Output the (x, y) coordinate of the center of the cell containing the given text.  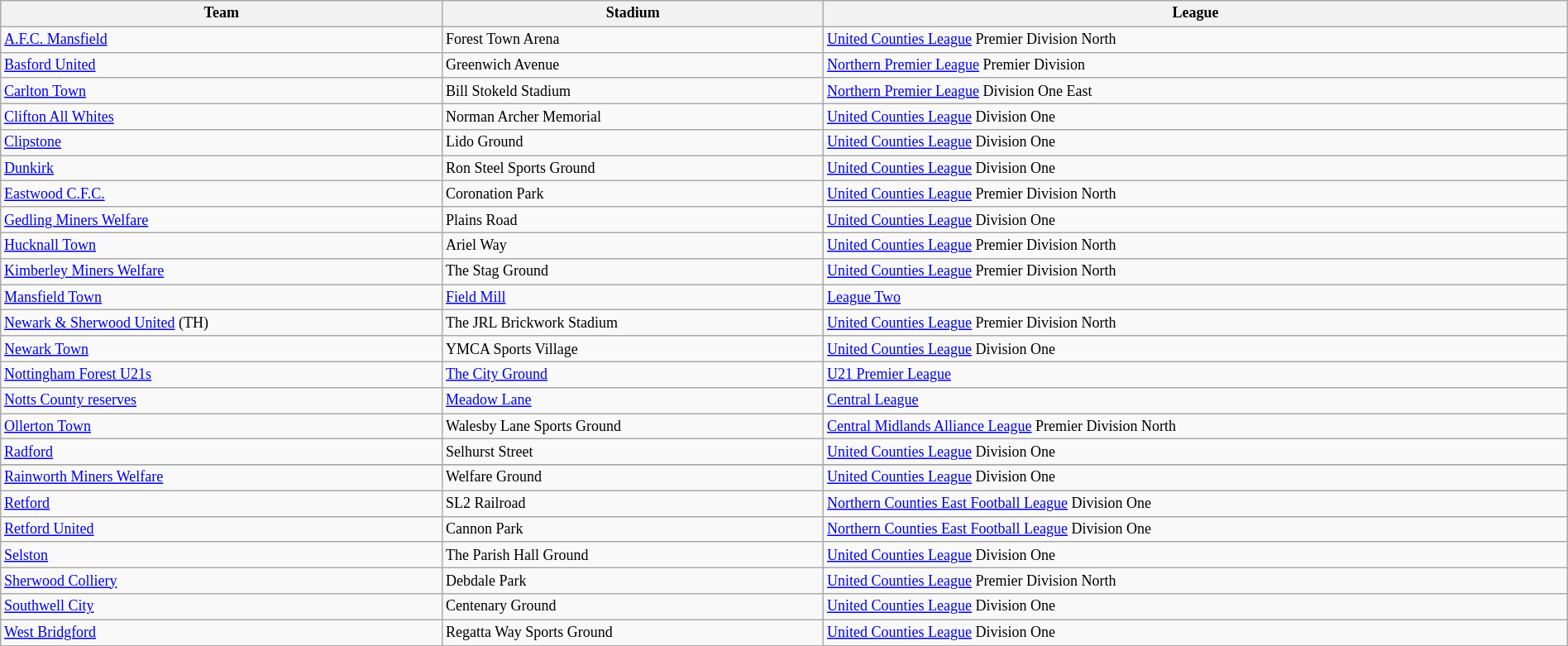
Mansfield Town (222, 298)
Debdale Park (633, 581)
Cannon Park (633, 529)
Basford United (222, 65)
Newark Town (222, 349)
Eastwood C.F.C. (222, 194)
YMCA Sports Village (633, 349)
The JRL Brickwork Stadium (633, 323)
Nottingham Forest U21s (222, 374)
Sherwood Colliery (222, 581)
Central League (1196, 400)
Southwell City (222, 607)
SL2 Railroad (633, 503)
Northern Premier League Premier Division (1196, 65)
Walesby Lane Sports Ground (633, 427)
The City Ground (633, 374)
Clifton All Whites (222, 116)
Retford (222, 503)
Stadium (633, 13)
Clipstone (222, 142)
The Parish Hall Ground (633, 554)
Dunkirk (222, 169)
Ollerton Town (222, 427)
Coronation Park (633, 194)
League (1196, 13)
Selston (222, 554)
Plains Road (633, 220)
Lido Ground (633, 142)
Ariel Way (633, 245)
Radford (222, 452)
Team (222, 13)
Greenwich Avenue (633, 65)
The Stag Ground (633, 271)
Notts County reserves (222, 400)
League Two (1196, 298)
Gedling Miners Welfare (222, 220)
A.F.C. Mansfield (222, 40)
Bill Stokeld Stadium (633, 91)
Ron Steel Sports Ground (633, 169)
Newark & Sherwood United (TH) (222, 323)
Rainworth Miners Welfare (222, 478)
Retford United (222, 529)
Kimberley Miners Welfare (222, 271)
Central Midlands Alliance League Premier Division North (1196, 427)
West Bridgford (222, 632)
Hucknall Town (222, 245)
Selhurst Street (633, 452)
Welfare Ground (633, 478)
Carlton Town (222, 91)
Field Mill (633, 298)
Norman Archer Memorial (633, 116)
Forest Town Arena (633, 40)
Northern Premier League Division One East (1196, 91)
Meadow Lane (633, 400)
U21 Premier League (1196, 374)
Regatta Way Sports Ground (633, 632)
Centenary Ground (633, 607)
